Search for the cell housing the specified text and yield its (X, Y) center coordinate. 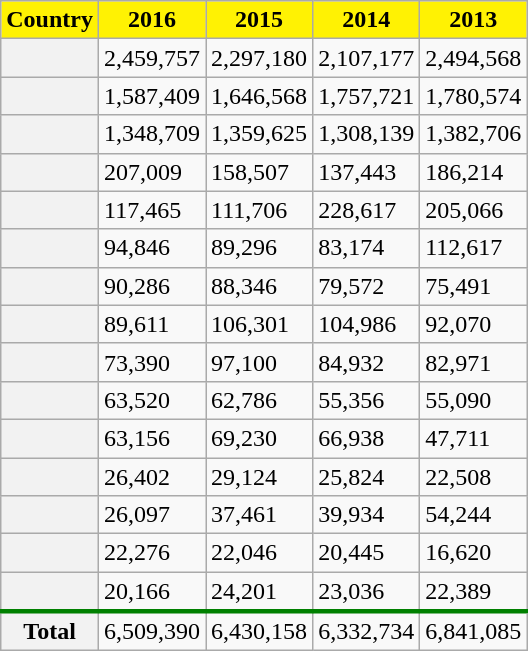
22,508 (474, 477)
112,617 (474, 248)
6,430,158 (260, 631)
2014 (366, 20)
1,587,409 (152, 96)
63,520 (152, 400)
97,100 (260, 362)
2,494,568 (474, 58)
16,620 (474, 553)
2013 (474, 20)
137,443 (366, 172)
158,507 (260, 172)
63,156 (152, 438)
29,124 (260, 477)
22,046 (260, 553)
1,780,574 (474, 96)
2015 (260, 20)
186,214 (474, 172)
Total (50, 631)
20,445 (366, 553)
55,356 (366, 400)
104,986 (366, 324)
88,346 (260, 286)
6,509,390 (152, 631)
228,617 (366, 210)
66,938 (366, 438)
Country (50, 20)
90,286 (152, 286)
55,090 (474, 400)
39,934 (366, 515)
62,786 (260, 400)
89,611 (152, 324)
117,465 (152, 210)
37,461 (260, 515)
25,824 (366, 477)
1,308,139 (366, 134)
1,757,721 (366, 96)
111,706 (260, 210)
84,932 (366, 362)
92,070 (474, 324)
1,359,625 (260, 134)
23,036 (366, 592)
6,332,734 (366, 631)
24,201 (260, 592)
26,402 (152, 477)
1,382,706 (474, 134)
82,971 (474, 362)
73,390 (152, 362)
20,166 (152, 592)
2016 (152, 20)
79,572 (366, 286)
205,066 (474, 210)
1,348,709 (152, 134)
47,711 (474, 438)
83,174 (366, 248)
89,296 (260, 248)
2,297,180 (260, 58)
2,459,757 (152, 58)
6,841,085 (474, 631)
26,097 (152, 515)
22,389 (474, 592)
1,646,568 (260, 96)
94,846 (152, 248)
2,107,177 (366, 58)
22,276 (152, 553)
207,009 (152, 172)
75,491 (474, 286)
106,301 (260, 324)
69,230 (260, 438)
54,244 (474, 515)
